Return the (x, y) coordinate for the center point of the cell that contains the specified text.  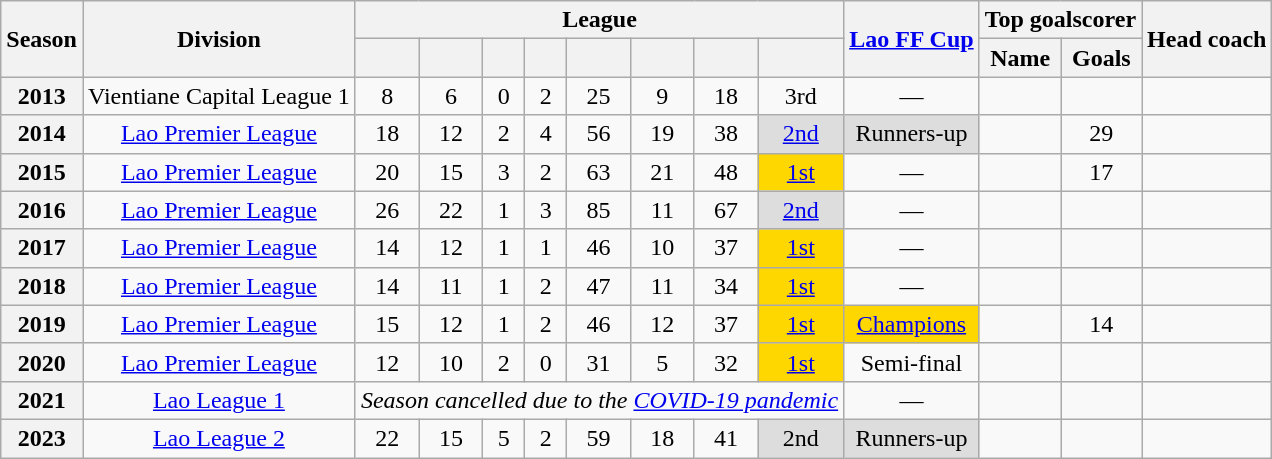
Division (218, 39)
85 (599, 210)
Champions (912, 324)
2016 (42, 210)
Semi-final (912, 362)
4 (546, 134)
Season cancelled due to the COVID-19 pandemic (599, 400)
League (599, 20)
Vientiane Capital League 1 (218, 96)
17 (1101, 172)
20 (387, 172)
Name (1020, 58)
34 (726, 286)
31 (599, 362)
2023 (42, 438)
2015 (42, 172)
21 (662, 172)
Goals (1101, 58)
Lao FF Cup (912, 39)
3rd (801, 96)
26 (387, 210)
2019 (42, 324)
9 (662, 96)
59 (599, 438)
2020 (42, 362)
47 (599, 286)
Lao League 2 (218, 438)
Season (42, 39)
32 (726, 362)
Head coach (1207, 39)
56 (599, 134)
2014 (42, 134)
2013 (42, 96)
38 (726, 134)
2018 (42, 286)
29 (1101, 134)
67 (726, 210)
2021 (42, 400)
6 (451, 96)
Lao League 1 (218, 400)
8 (387, 96)
48 (726, 172)
25 (599, 96)
2017 (42, 248)
Top goalscorer (1060, 20)
63 (599, 172)
19 (662, 134)
41 (726, 438)
